For the text-containing cell, return its midpoint in [x, y] coordinate format. 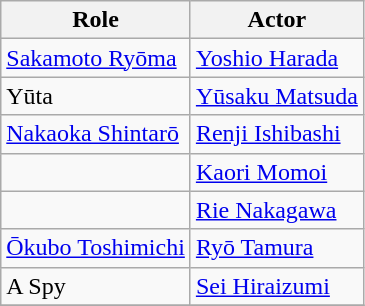
Nakaoka Shintarō [96, 134]
Yoshio Harada [276, 58]
Renji Ishibashi [276, 134]
Ōkubo Toshimichi [96, 248]
Kaori Momoi [276, 172]
A Spy [96, 286]
Yūsaku Matsuda [276, 96]
Yūta [96, 96]
Actor [276, 20]
Sei Hiraizumi [276, 286]
Sakamoto Ryōma [96, 58]
Role [96, 20]
Ryō Tamura [276, 248]
Rie Nakagawa [276, 210]
